Find where the given text appears and provide that cell's center as (x, y) coordinate. 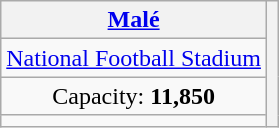
Capacity: 11,850 (134, 96)
National Football Stadium (134, 58)
Malé (134, 20)
